Extract the [X, Y] coordinate from the center of the cell holding the provided text.  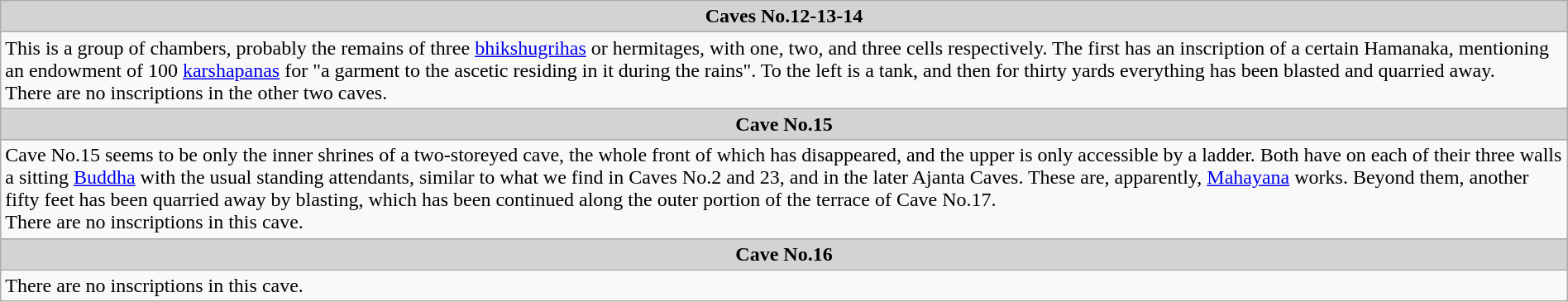
Cave No.16 [784, 254]
Cave No.15 [784, 124]
Caves No.12-13-14 [784, 17]
There are no inscriptions in this cave. [784, 285]
